Return the [X, Y] coordinate for the center point of the cell that contains the specified text.  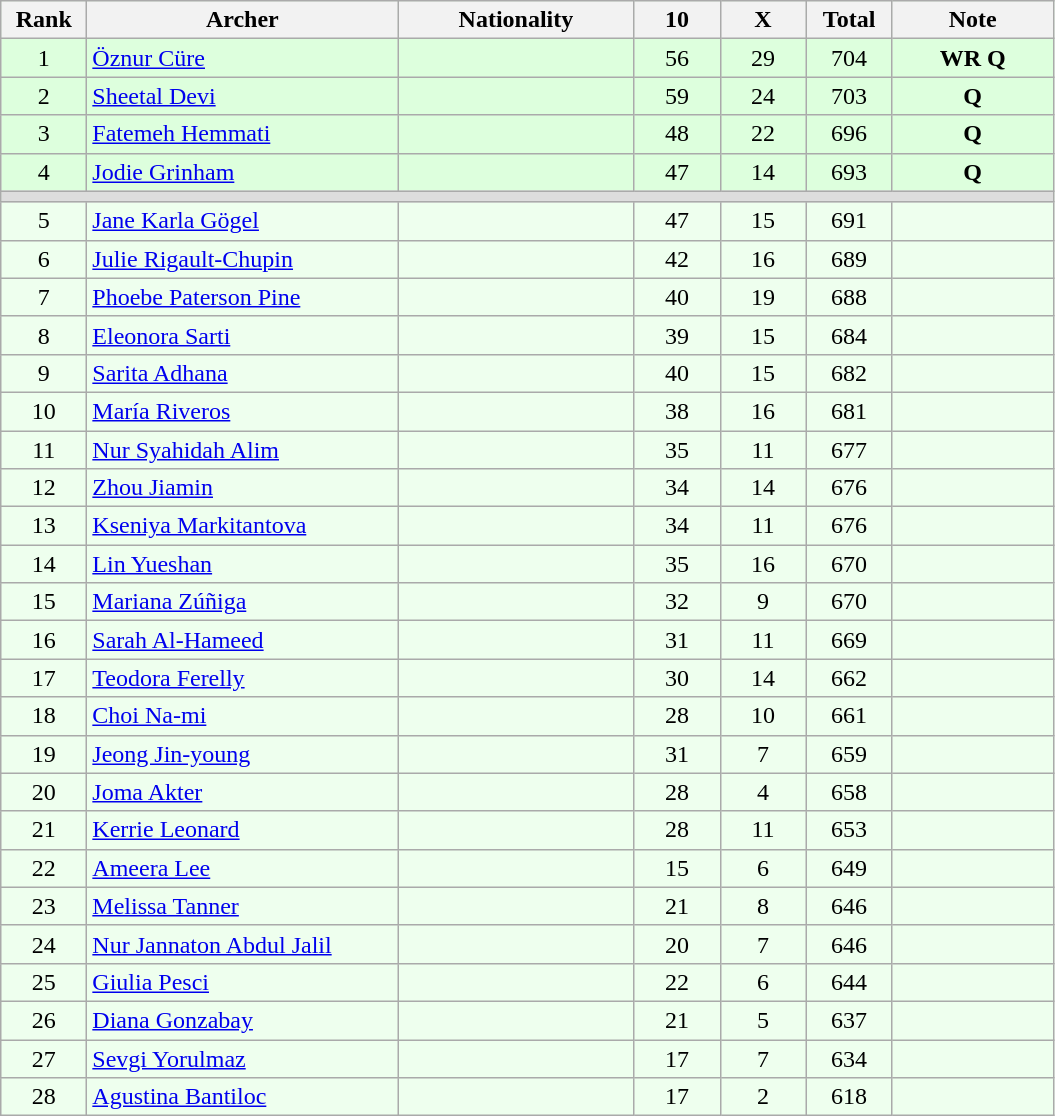
23 [44, 906]
38 [677, 411]
689 [849, 259]
Melissa Tanner [242, 906]
Joma Akter [242, 792]
27 [44, 1059]
Giulia Pesci [242, 982]
Choi Na-mi [242, 716]
Note [972, 20]
Kseniya Markitantova [242, 526]
677 [849, 449]
703 [849, 96]
Kerrie Leonard [242, 830]
María Riveros [242, 411]
25 [44, 982]
X [763, 20]
12 [44, 488]
Agustina Bantiloc [242, 1097]
Sarah Al-Hameed [242, 640]
Phoebe Paterson Pine [242, 297]
684 [849, 335]
Sevgi Yorulmaz [242, 1059]
658 [849, 792]
691 [849, 221]
3 [44, 134]
Teodora Ferelly [242, 678]
704 [849, 58]
662 [849, 678]
Archer [242, 20]
696 [849, 134]
618 [849, 1097]
30 [677, 678]
634 [849, 1059]
59 [677, 96]
32 [677, 602]
WR Q [972, 58]
Jane Karla Gögel [242, 221]
Zhou Jiamin [242, 488]
Nur Syahidah Alim [242, 449]
644 [849, 982]
Ameera Lee [242, 868]
Nationality [516, 20]
649 [849, 868]
Diana Gonzabay [242, 1020]
Eleonora Sarti [242, 335]
637 [849, 1020]
48 [677, 134]
688 [849, 297]
Öznur Cüre [242, 58]
681 [849, 411]
26 [44, 1020]
669 [849, 640]
653 [849, 830]
42 [677, 259]
693 [849, 172]
56 [677, 58]
659 [849, 754]
Lin Yueshan [242, 564]
Fatemeh Hemmati [242, 134]
39 [677, 335]
Nur Jannaton Abdul Jalil [242, 944]
1 [44, 58]
18 [44, 716]
Jodie Grinham [242, 172]
682 [849, 373]
Sarita Adhana [242, 373]
Total [849, 20]
Mariana Zúñiga [242, 602]
Sheetal Devi [242, 96]
Julie Rigault-Chupin [242, 259]
Rank [44, 20]
Jeong Jin-young [242, 754]
13 [44, 526]
29 [763, 58]
661 [849, 716]
